Extract the [X, Y] coordinate from the center of the cell holding the provided text.  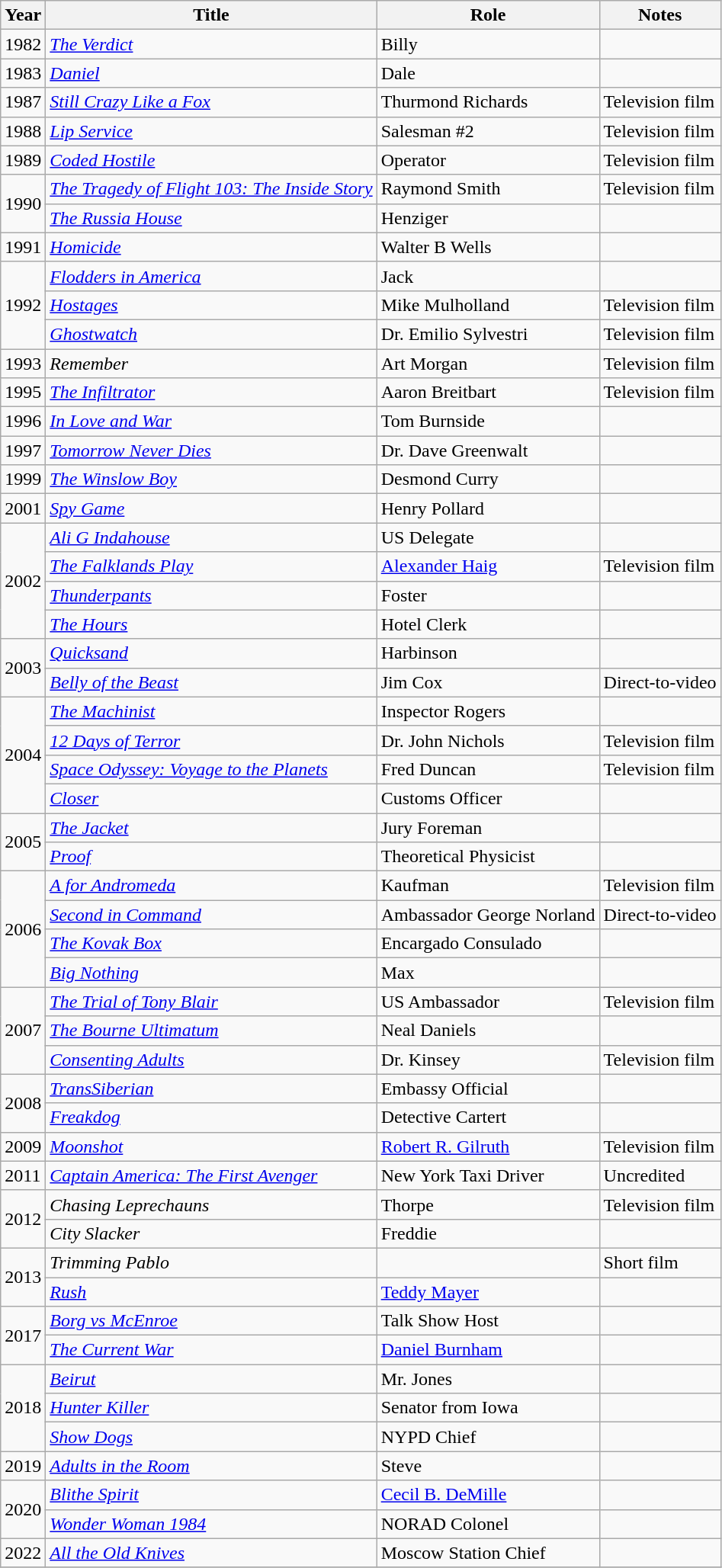
Borg vs McEnroe [211, 1321]
Beirut [211, 1379]
Captain America: The First Avenger [211, 1175]
Hunter Killer [211, 1408]
The Bourne Ultimatum [211, 1031]
Ambassador George Norland [488, 915]
The Trial of Tony Blair [211, 1002]
Remember [211, 364]
Thurmond Richards [488, 102]
Title [211, 15]
2002 [23, 581]
Blithe Spirit [211, 1495]
Big Nothing [211, 973]
Daniel [211, 73]
Max [488, 973]
Aaron Breitbart [488, 393]
2003 [23, 668]
Flodders in America [211, 276]
Salesman #2 [488, 131]
Dr. Emilio Sylvestri [488, 334]
2008 [23, 1103]
The Jacket [211, 827]
Art Morgan [488, 364]
Foster [488, 595]
Harbinson [488, 653]
The Russia House [211, 218]
Notes [660, 15]
2005 [23, 842]
Henry Pollard [488, 508]
City Slacker [211, 1233]
Quicksand [211, 653]
Embassy Official [488, 1089]
Henziger [488, 218]
Hotel Clerk [488, 624]
Short film [660, 1262]
NYPD Chief [488, 1437]
Fred Duncan [488, 769]
1991 [23, 247]
1996 [23, 422]
The Verdict [211, 44]
Ghostwatch [211, 334]
A for Andromeda [211, 886]
The Current War [211, 1350]
The Falklands Play [211, 566]
Closer [211, 798]
2012 [23, 1219]
The Machinist [211, 711]
1987 [23, 102]
Dale [488, 73]
Jury Foreman [488, 827]
Thorpe [488, 1204]
Theoretical Physicist [488, 857]
Operator [488, 160]
Dr. Kinsey [488, 1060]
Space Odyssey: Voyage to the Planets [211, 769]
Billy [488, 44]
Desmond Curry [488, 479]
Uncredited [660, 1175]
1993 [23, 364]
2001 [23, 508]
The Infiltrator [211, 393]
Robert R. Gilruth [488, 1146]
1989 [23, 160]
2020 [23, 1509]
Moonshot [211, 1146]
Show Dogs [211, 1437]
Teddy Mayer [488, 1292]
All the Old Knives [211, 1553]
Kaufman [488, 886]
Hostages [211, 305]
12 Days of Terror [211, 740]
Tom Burnside [488, 422]
The Kovak Box [211, 944]
2011 [23, 1175]
1992 [23, 305]
Talk Show Host [488, 1321]
The Hours [211, 624]
1999 [23, 479]
2017 [23, 1336]
Inspector Rogers [488, 711]
Freddie [488, 1233]
The Winslow Boy [211, 479]
Consenting Adults [211, 1060]
Mike Mulholland [488, 305]
Mr. Jones [488, 1379]
2007 [23, 1031]
Senator from Iowa [488, 1408]
1997 [23, 451]
Neal Daniels [488, 1031]
Freakdog [211, 1117]
Walter B Wells [488, 247]
Alexander Haig [488, 566]
1990 [23, 204]
Wonder Woman 1984 [211, 1524]
US Ambassador [488, 1002]
Rush [211, 1292]
Chasing Leprechauns [211, 1204]
Detective Cartert [488, 1117]
Still Crazy Like a Fox [211, 102]
1988 [23, 131]
New York Taxi Driver [488, 1175]
2009 [23, 1146]
US Delegate [488, 537]
Raymond Smith [488, 189]
2019 [23, 1466]
2018 [23, 1408]
Cecil B. DeMille [488, 1495]
1995 [23, 393]
Second in Command [211, 915]
The Tragedy of Flight 103: The Inside Story [211, 189]
Homicide [211, 247]
Proof [211, 857]
Lip Service [211, 131]
2006 [23, 929]
Dr. Dave Greenwalt [488, 451]
Daniel Burnham [488, 1350]
1983 [23, 73]
2004 [23, 755]
In Love and War [211, 422]
Spy Game [211, 508]
Adults in the Room [211, 1466]
Encargado Consulado [488, 944]
TransSiberian [211, 1089]
Tomorrow Never Dies [211, 451]
NORAD Colonel [488, 1524]
Role [488, 15]
2022 [23, 1553]
2013 [23, 1277]
Year [23, 15]
Steve [488, 1466]
Customs Officer [488, 798]
Coded Hostile [211, 160]
Dr. John Nichols [488, 740]
Thunderpants [211, 595]
Jack [488, 276]
Ali G Indahouse [211, 537]
1982 [23, 44]
Jim Cox [488, 682]
Trimming Pablo [211, 1262]
Belly of the Beast [211, 682]
Moscow Station Chief [488, 1553]
